From the cell containing the given text, extract its center point as [x, y] coordinate. 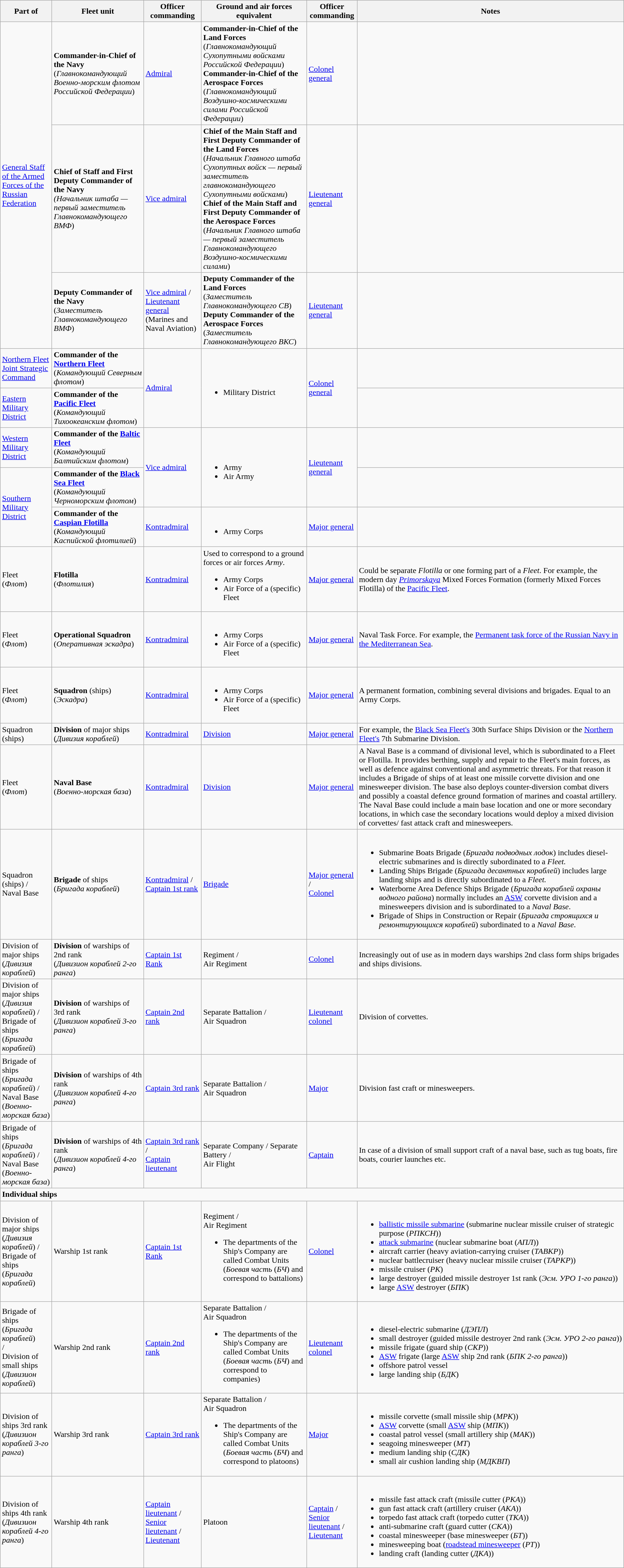
Captain /Senior lieutenant /Lieutenant [332, 1522]
Warship 3rd rank [98, 1435]
Separate Battalion /Air SquadronThe departments of the Ship's Company are called Combat Units (Боевая часть (БЧ) and correspond to platoons) [254, 1435]
Division of ships 4th rank(Дивизион кораблей 4-го ранга) [26, 1522]
Naval Task Force. For example, the Permanent task force of the Russian Navy in the Mediterranean Sea. [490, 639]
Military District [254, 388]
Army Corps [254, 527]
Kontradmiral /Captain 1st rank [173, 885]
Brigade of ships(Бригада кораблей)/Division of small ships(Дивизион кораблей) [26, 1348]
Western Military District [26, 448]
Deputy Commander of the Navy(Заместитель Главнокомандующего ВМФ) [98, 310]
Northern Fleet Joint Strategic Command [26, 368]
Separate Battalion /Air SquadronThe departments of the Ship's Company are called Combat Units (Боевая часть (БЧ) and correspond to companies) [254, 1348]
Flotilla(Флотилия) [98, 579]
Division of corvettes. [490, 1017]
Squadron (ships) /Naval Base [26, 885]
Major general /Colonel [332, 885]
For example, the Black Sea Fleet's 30th Surface Ships Division or the Northern Fleet's 7th Submarine Division. [490, 734]
Eastern Military District [26, 408]
Warship 1st rank [98, 1251]
Platoon [254, 1522]
Commander of the Pacific Fleet(Командующий Тихоокеанским флотом) [98, 408]
Individual ships [312, 1194]
Brigade [254, 885]
Warship 2nd rank [98, 1348]
Ground and air forces equivalent [254, 11]
Regiment /Air Regiment [254, 959]
Division of warships of 3rd rank(Дивизион кораблей 3-го ранга) [98, 1017]
Vice admiral /Lieutenant general (Marines and Naval Aviation) [173, 310]
Chief of Staff and First Deputy Commander of the Navy(Начальник штаба — первый заместитель Главнокомандующего ВМФ) [98, 199]
Captain 3rd rank /Captain lieutenant [173, 1155]
Increasingly out of use as in modern days warships 2nd class form ships brigades and ships divisions. [490, 959]
Division of warships of 2nd rank(Дивизион кораблей 2-го ранга) [98, 959]
Warship 4th rank [98, 1522]
A permanent formation, combining several divisions and brigades. Equal to an Army Corps. [490, 695]
Commander of the Caspian Flotilla(Командующий Каспийской флотилией) [98, 527]
Squadron (ships) [26, 734]
Deputy Commander of the Land Forces(Заместитель Главнокомандующего СВ)Deputy Commander of the Aerospace Forces(Заместитель Главнокомандующего ВКС) [254, 310]
Commander of the Black Sea Fleet(Командующий Черноморским флотом) [98, 487]
In case of a division of small support craft of a naval base, such as tug boats, fire boats, courier launches etc. [490, 1155]
Naval Base(Военно-морская база) [98, 787]
Fleet unit [98, 11]
Used to correspond to a ground forces or air forces Army.Army CorpsAir Force of a (specific) Fleet [254, 579]
Commander-in-Chief of the Navy(Главнокомандующий Военно-морским флотом Российской Федерации) [98, 73]
Commander of the Northern Fleet(Командующий Северным флотом) [98, 368]
Brigade of ships(Бригада кораблей) [98, 885]
Captain lieutenant /Senior lieutenant /Lieutenant [173, 1522]
Captain [332, 1155]
Separate Company / Separate Battery /Air Flight [254, 1155]
Division of ships 3rd rank(Дивизион кораблей 3-го ранга) [26, 1435]
Commander of the Baltic Fleet(Командующий Балтийским флотом) [98, 448]
General Staff of the Armed Forces of the Russian Federation [26, 185]
Division fast craft or minesweepers. [490, 1088]
Regiment /Air RegimentThe departments of the Ship's Company are called Combat Units (Боевая часть (БЧ) and correspond to battalions) [254, 1251]
Squadron (ships)(Эскадра) [98, 695]
Southern Military District [26, 507]
Operational Squadron(Оперативная эскадра) [98, 639]
Notes [490, 11]
ArmyAir Army [254, 467]
Part of [26, 11]
